Extract the (x, y) coordinate from the center of the cell holding the provided text.  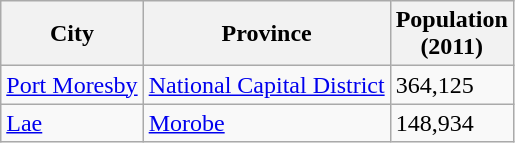
City (72, 34)
Population(2011) (452, 34)
Morobe (266, 123)
Port Moresby (72, 85)
National Capital District (266, 85)
148,934 (452, 123)
364,125 (452, 85)
Province (266, 34)
Lae (72, 123)
